Return the [x, y] coordinate for the center point of the cell that contains the specified text.  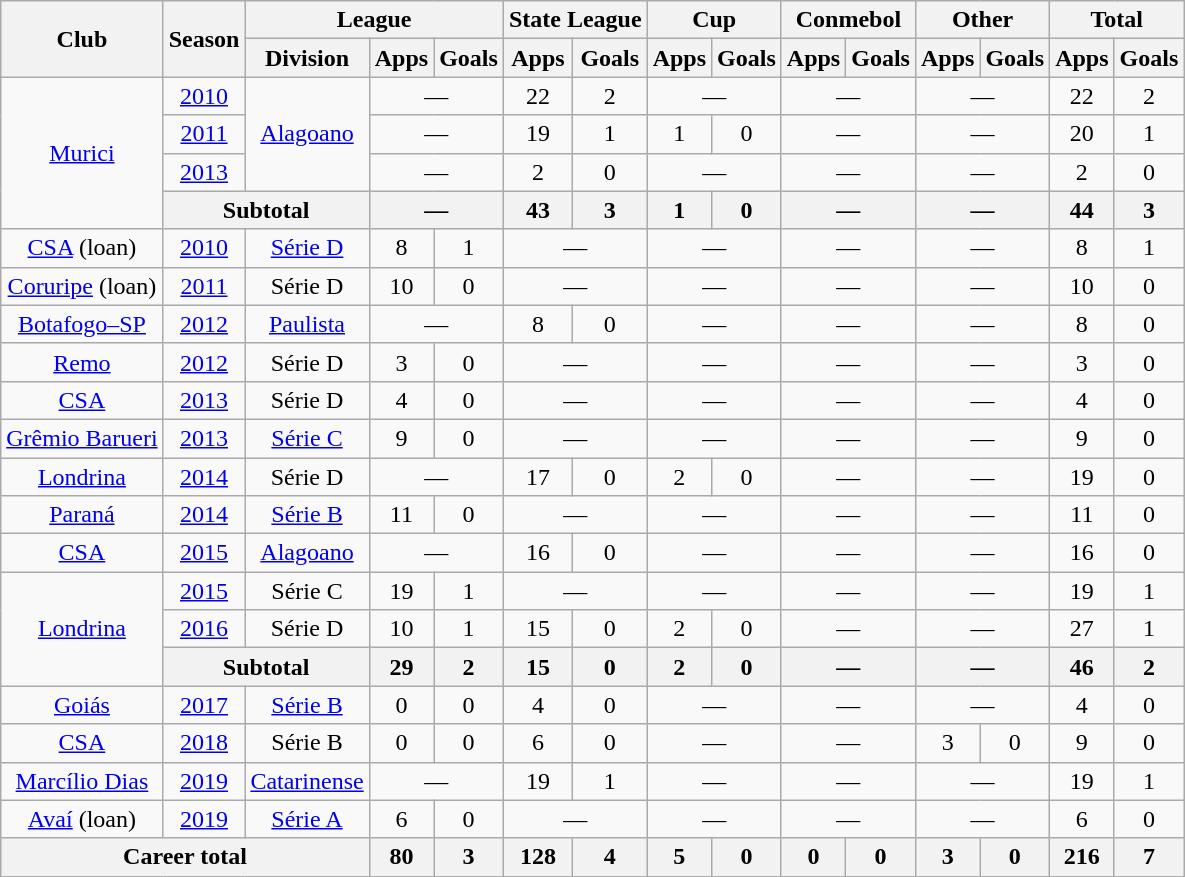
128 [538, 857]
Goiás [82, 705]
2018 [204, 743]
44 [1082, 210]
80 [401, 857]
Série A [307, 819]
17 [538, 477]
Paulista [307, 324]
Total [1117, 20]
5 [679, 857]
216 [1082, 857]
20 [1082, 134]
2016 [204, 629]
League [374, 20]
Catarinense [307, 781]
Grêmio Barueri [82, 438]
Murici [82, 153]
State League [575, 20]
43 [538, 210]
Coruripe (loan) [82, 286]
CSA (loan) [82, 248]
Other [982, 20]
Season [204, 39]
2017 [204, 705]
29 [401, 667]
Division [307, 58]
Marcílio Dias [82, 781]
Botafogo–SP [82, 324]
46 [1082, 667]
Conmebol [848, 20]
Remo [82, 362]
27 [1082, 629]
Cup [714, 20]
7 [1149, 857]
Avaí (loan) [82, 819]
Paraná [82, 515]
Career total [185, 857]
Club [82, 39]
